Capture the cell that displays the provided text and extract its (X, Y) central coordinate. 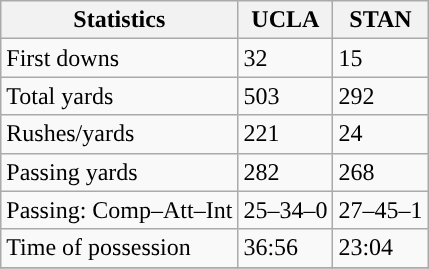
Time of possession (120, 248)
23:04 (380, 248)
27–45–1 (380, 210)
292 (380, 96)
Passing yards (120, 172)
First downs (120, 58)
36:56 (286, 248)
24 (380, 134)
221 (286, 134)
Rushes/yards (120, 134)
503 (286, 96)
32 (286, 58)
Total yards (120, 96)
UCLA (286, 20)
Statistics (120, 20)
282 (286, 172)
Passing: Comp–Att–Int (120, 210)
15 (380, 58)
268 (380, 172)
25–34–0 (286, 210)
STAN (380, 20)
